Find where the given text appears and provide that cell's center as (X, Y) coordinate. 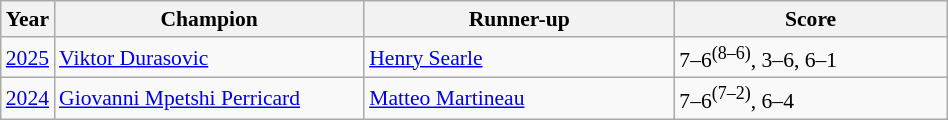
Giovanni Mpetshi Perricard (209, 98)
2024 (28, 98)
Year (28, 19)
7–6(8–6), 3–6, 6–1 (810, 58)
Runner-up (519, 19)
2025 (28, 58)
Henry Searle (519, 58)
Viktor Durasovic (209, 58)
Score (810, 19)
Champion (209, 19)
Matteo Martineau (519, 98)
7–6(7–2), 6–4 (810, 98)
